Pinpoint the cell where the given text exists, returning its [x, y] midpoint coordinate. 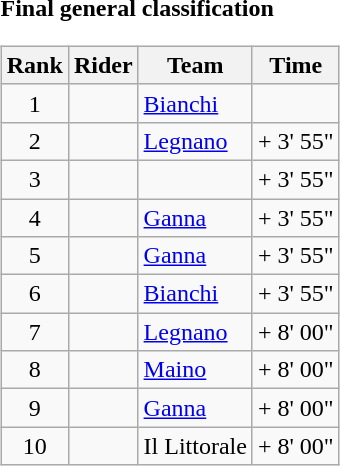
Maino [195, 370]
Time [296, 65]
5 [34, 256]
7 [34, 332]
Team [195, 65]
6 [34, 294]
8 [34, 370]
9 [34, 408]
10 [34, 446]
Rider [103, 65]
3 [34, 179]
4 [34, 217]
1 [34, 103]
Il Littorale [195, 446]
Rank [34, 65]
2 [34, 141]
